Return (x, y) of the center of cell containing provided text 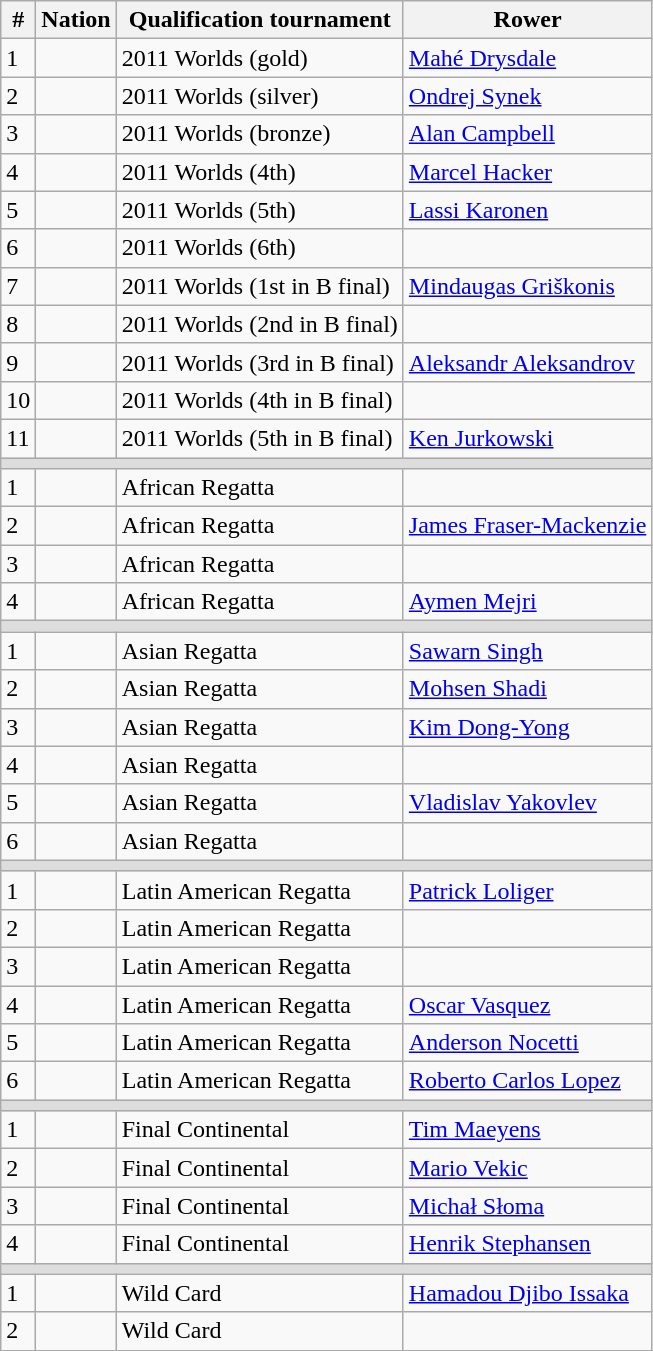
Mohsen Shadi (527, 689)
2011 Worlds (3rd in B final) (260, 362)
James Fraser-Mackenzie (527, 526)
Qualification tournament (260, 20)
Vladislav Yakovlev (527, 803)
9 (18, 362)
# (18, 20)
Alan Campbell (527, 134)
Sawarn Singh (527, 651)
Henrik Stephansen (527, 1244)
Mahé Drysdale (527, 58)
Marcel Hacker (527, 172)
Oscar Vasquez (527, 1005)
Lassi Karonen (527, 210)
2011 Worlds (4th) (260, 172)
Ondrej Synek (527, 96)
2011 Worlds (5th) (260, 210)
10 (18, 400)
2011 Worlds (4th in B final) (260, 400)
2011 Worlds (bronze) (260, 134)
11 (18, 438)
Tim Maeyens (527, 1130)
Anderson Nocetti (527, 1043)
2011 Worlds (gold) (260, 58)
Kim Dong-Yong (527, 727)
2011 Worlds (1st in B final) (260, 286)
2011 Worlds (6th) (260, 248)
Nation (76, 20)
7 (18, 286)
Michał Słoma (527, 1206)
Mario Vekic (527, 1168)
8 (18, 324)
2011 Worlds (silver) (260, 96)
Mindaugas Griškonis (527, 286)
Hamadou Djibo Issaka (527, 1293)
Aleksandr Aleksandrov (527, 362)
Aymen Mejri (527, 602)
Roberto Carlos Lopez (527, 1081)
2011 Worlds (2nd in B final) (260, 324)
Ken Jurkowski (527, 438)
Patrick Loliger (527, 890)
2011 Worlds (5th in B final) (260, 438)
Rower (527, 20)
